Pinpoint the cell where the given text exists, returning its [X, Y] midpoint coordinate. 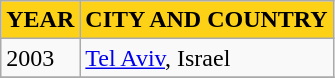
CITY AND COUNTRY [206, 20]
Tel Aviv, Israel [206, 58]
YEAR [40, 20]
2003 [40, 58]
